Provide the [X, Y] coordinate of the cell's center where the given text is located.  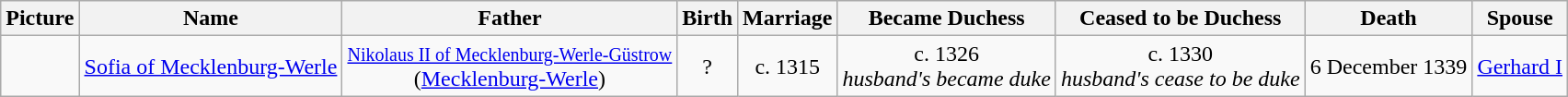
Sofia of Mecklenburg-Werle [211, 67]
? [708, 67]
Became Duchess [946, 18]
Gerhard I [1520, 67]
Nikolaus II of Mecklenburg-Werle-Güstrow (Mecklenburg-Werle) [510, 67]
Death [1389, 18]
Picture [40, 18]
Name [211, 18]
Marriage [788, 18]
c. 1330husband's cease to be duke [1180, 67]
Spouse [1520, 18]
Father [510, 18]
Birth [708, 18]
c. 1315 [788, 67]
Ceased to be Duchess [1180, 18]
c. 1326husband's became duke [946, 67]
6 December 1339 [1389, 67]
